From the cell containing the given text, extract its center point as (X, Y) coordinate. 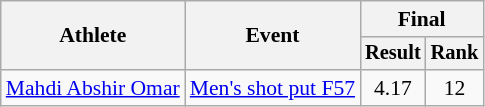
12 (455, 88)
4.17 (393, 88)
Result (393, 54)
Final (422, 19)
Athlete (93, 36)
Event (272, 36)
Men's shot put F57 (272, 88)
Rank (455, 54)
Mahdi Abshir Omar (93, 88)
